Determine the (X, Y) coordinate at the center of the cell enclosing the given text.  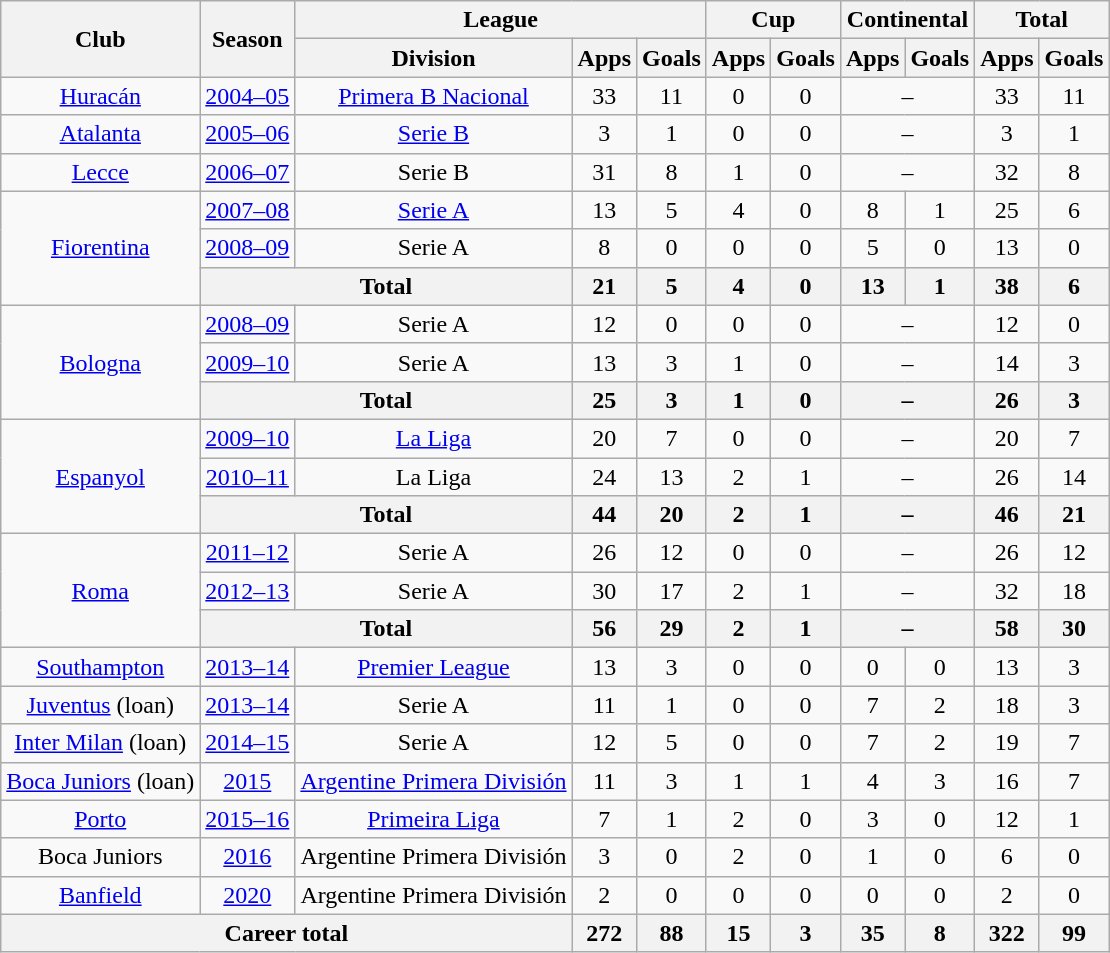
Espanyol (100, 476)
Cup (773, 20)
46 (1007, 515)
2015 (248, 781)
Inter Milan (loan) (100, 743)
Porto (100, 819)
2016 (248, 857)
17 (672, 591)
272 (604, 933)
99 (1074, 933)
Primeira Liga (434, 819)
88 (672, 933)
29 (672, 629)
2020 (248, 895)
Roma (100, 591)
Division (434, 58)
2015–16 (248, 819)
Fiorentina (100, 248)
Juventus (loan) (100, 705)
322 (1007, 933)
2005–06 (248, 134)
2012–13 (248, 591)
38 (1007, 286)
Banfield (100, 895)
16 (1007, 781)
2007–08 (248, 210)
Premier League (434, 667)
Atalanta (100, 134)
19 (1007, 743)
League (500, 20)
Primera B Nacional (434, 96)
35 (872, 933)
2004–05 (248, 96)
31 (604, 172)
Southampton (100, 667)
56 (604, 629)
Boca Juniors (loan) (100, 781)
Season (248, 39)
2010–11 (248, 477)
Bologna (100, 362)
2011–12 (248, 553)
Boca Juniors (100, 857)
2014–15 (248, 743)
15 (738, 933)
Lecce (100, 172)
2006–07 (248, 172)
Huracán (100, 96)
Club (100, 39)
44 (604, 515)
Continental (907, 20)
Career total (286, 933)
24 (604, 477)
58 (1007, 629)
